For the text-containing cell, return its midpoint in [X, Y] coordinate format. 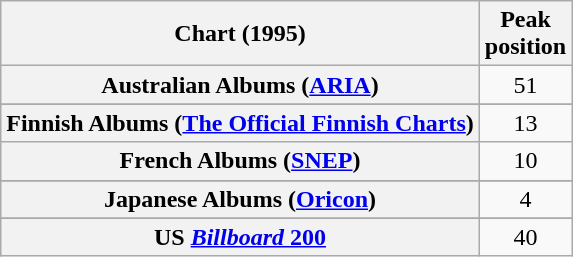
French Albums (SNEP) [240, 161]
10 [525, 161]
Chart (1995) [240, 34]
Peakposition [525, 34]
Japanese Albums (Oricon) [240, 199]
Australian Albums (ARIA) [240, 85]
4 [525, 199]
13 [525, 123]
Finnish Albums (The Official Finnish Charts) [240, 123]
US Billboard 200 [240, 237]
51 [525, 85]
40 [525, 237]
